Provide the [X, Y] coordinate of the cell's center where the given text is located.  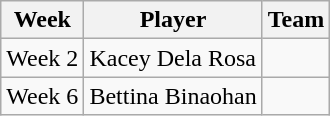
Team [296, 20]
Week 2 [42, 58]
Week 6 [42, 96]
Week [42, 20]
Kacey Dela Rosa [173, 58]
Bettina Binaohan [173, 96]
Player [173, 20]
